Extract the (X, Y) coordinate from the center of the cell holding the provided text.  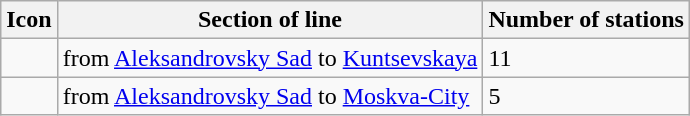
Number of stations (586, 20)
from Aleksandrovsky Sad to Moskva-City (270, 96)
5 (586, 96)
Section of line (270, 20)
11 (586, 58)
Icon (29, 20)
from Aleksandrovsky Sad to Kuntsevskaya (270, 58)
